Extract the (X, Y) coordinate from the center of the cell holding the provided text.  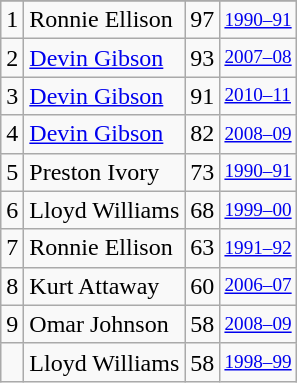
3 (12, 96)
2006–07 (258, 286)
Preston Ivory (104, 172)
1 (12, 20)
60 (202, 286)
Kurt Attaway (104, 286)
4 (12, 134)
6 (12, 210)
63 (202, 248)
7 (12, 248)
91 (202, 96)
82 (202, 134)
73 (202, 172)
1991–92 (258, 248)
97 (202, 20)
68 (202, 210)
93 (202, 58)
9 (12, 324)
2007–08 (258, 58)
5 (12, 172)
2 (12, 58)
2010–11 (258, 96)
1998–99 (258, 362)
Omar Johnson (104, 324)
1999–00 (258, 210)
8 (12, 286)
